Find where the given text appears and provide that cell's center as (x, y) coordinate. 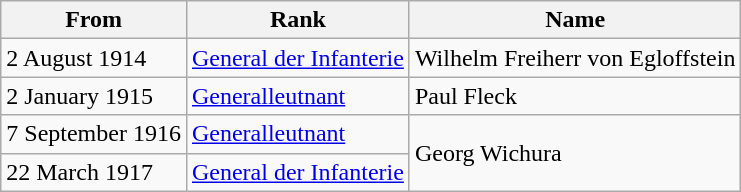
2 January 1915 (94, 96)
2 August 1914 (94, 58)
Paul Fleck (575, 96)
22 March 1917 (94, 172)
Wilhelm Freiherr von Egloffstein (575, 58)
Rank (298, 20)
From (94, 20)
Georg Wichura (575, 153)
7 September 1916 (94, 134)
Name (575, 20)
